Scan for the cell matching the given text and deliver its [X, Y] coordinate at center. 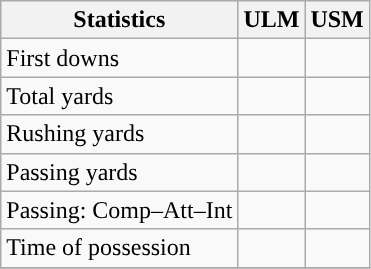
Rushing yards [120, 134]
First downs [120, 58]
Time of possession [120, 248]
Statistics [120, 20]
USM [337, 20]
Total yards [120, 96]
Passing yards [120, 172]
ULM [272, 20]
Passing: Comp–Att–Int [120, 210]
